Detect which cell encompasses the target text, then output its [x, y] center coordinate. 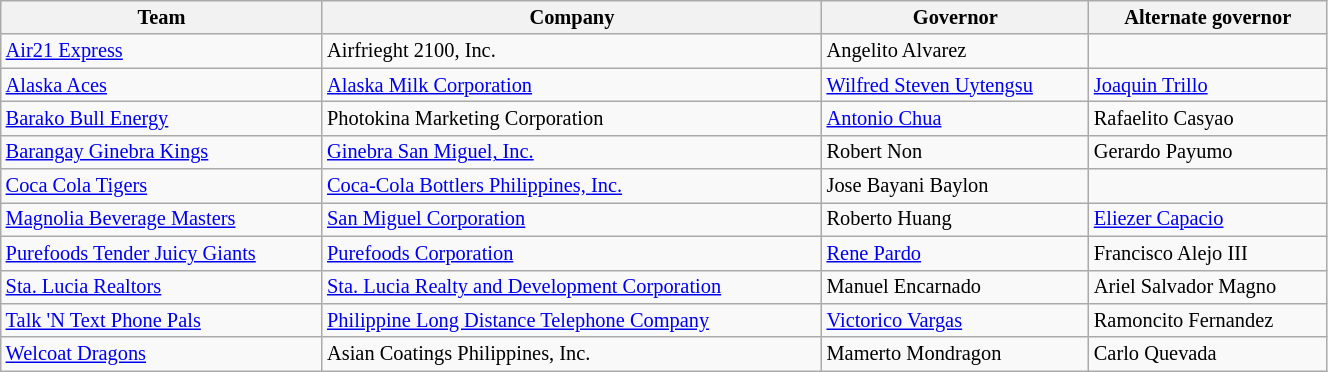
Antonio Chua [956, 118]
Robert Non [956, 152]
Philippine Long Distance Telephone Company [572, 320]
Ariel Salvador Magno [1208, 287]
Francisco Alejo III [1208, 253]
Coca Cola Tigers [162, 186]
Alaska Aces [162, 85]
Photokina Marketing Corporation [572, 118]
Sta. Lucia Realty and Development Corporation [572, 287]
Company [572, 17]
Sta. Lucia Realtors [162, 287]
Barangay Ginebra Kings [162, 152]
Ramoncito Fernandez [1208, 320]
Team [162, 17]
Wilfred Steven Uytengsu [956, 85]
Welcoat Dragons [162, 354]
Talk 'N Text Phone Pals [162, 320]
Magnolia Beverage Masters [162, 219]
Roberto Huang [956, 219]
Ginebra San Miguel, Inc. [572, 152]
Manuel Encarnado [956, 287]
Angelito Alvarez [956, 51]
Purefoods Corporation [572, 253]
Jose Bayani Baylon [956, 186]
Carlo Quevada [1208, 354]
Purefoods Tender Juicy Giants [162, 253]
Rene Pardo [956, 253]
Barako Bull Energy [162, 118]
Alaska Milk Corporation [572, 85]
Rafaelito Casyao [1208, 118]
San Miguel Corporation [572, 219]
Mamerto Mondragon [956, 354]
Eliezer Capacio [1208, 219]
Gerardo Payumo [1208, 152]
Air21 Express [162, 51]
Victorico Vargas [956, 320]
Governor [956, 17]
Joaquin Trillo [1208, 85]
Coca-Cola Bottlers Philippines, Inc. [572, 186]
Airfrieght 2100, Inc. [572, 51]
Asian Coatings Philippines, Inc. [572, 354]
Alternate governor [1208, 17]
